Detect which cell encompasses the target text, then output its (x, y) center coordinate. 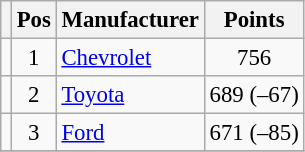
Points (254, 20)
671 (–85) (254, 133)
Ford (130, 133)
Chevrolet (130, 58)
3 (34, 133)
Manufacturer (130, 20)
Pos (34, 20)
756 (254, 58)
Toyota (130, 95)
2 (34, 95)
689 (–67) (254, 95)
1 (34, 58)
